From the cell containing the given text, extract its center point as [x, y] coordinate. 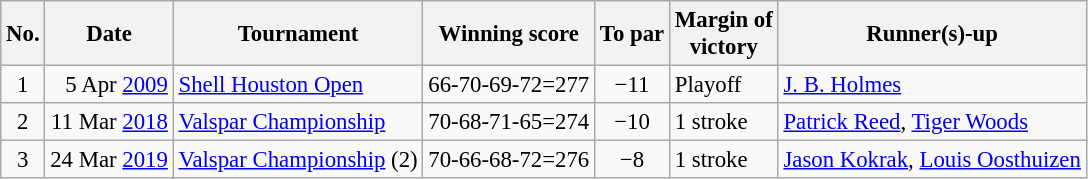
1 [23, 85]
Playoff [724, 85]
70-68-71-65=274 [509, 122]
2 [23, 122]
To par [632, 34]
Margin ofvictory [724, 34]
Patrick Reed, Tiger Woods [932, 122]
11 Mar 2018 [109, 122]
Tournament [298, 34]
Jason Kokrak, Louis Oosthuizen [932, 160]
70-66-68-72=276 [509, 160]
Shell Houston Open [298, 85]
J. B. Holmes [932, 85]
No. [23, 34]
−8 [632, 160]
24 Mar 2019 [109, 160]
Date [109, 34]
3 [23, 160]
−10 [632, 122]
−11 [632, 85]
Runner(s)-up [932, 34]
66-70-69-72=277 [509, 85]
Winning score [509, 34]
Valspar Championship [298, 122]
5 Apr 2009 [109, 85]
Valspar Championship (2) [298, 160]
